From the cell containing the given text, extract its center point as (X, Y) coordinate. 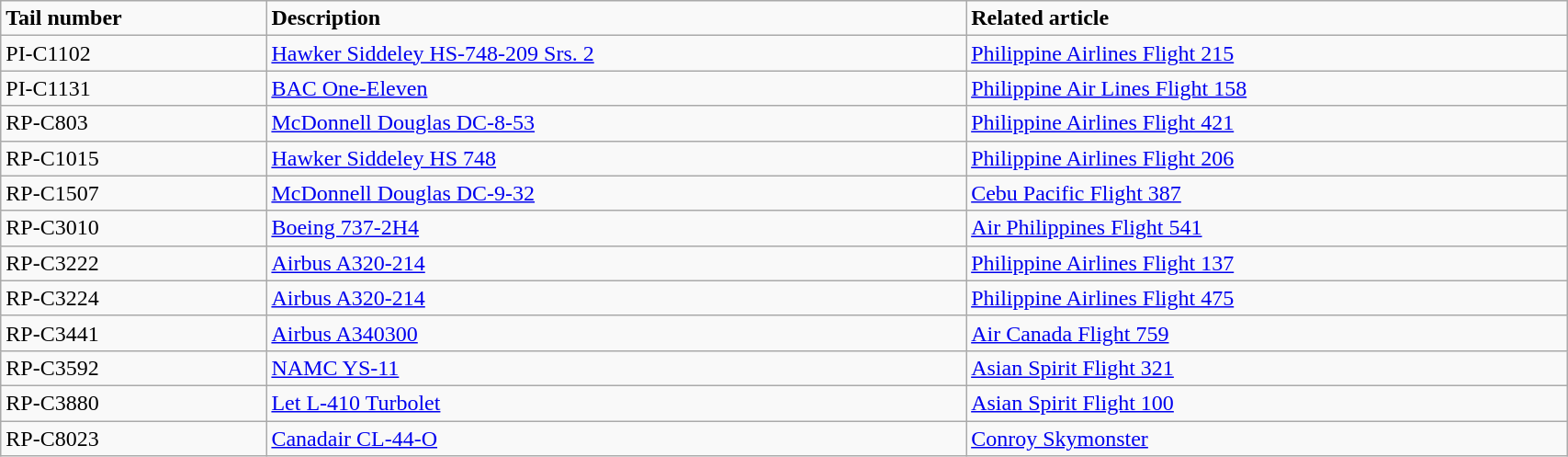
Tail number (134, 18)
Related article (1267, 18)
RP-C3441 (134, 333)
Philippine Airlines Flight 206 (1267, 158)
Boeing 737-2H4 (616, 228)
RP-C3222 (134, 263)
Airbus A340300 (616, 333)
RP-C1507 (134, 193)
RP-C3880 (134, 403)
Canadair CL-44-O (616, 439)
Asian Spirit Flight 321 (1267, 368)
Hawker Siddeley HS 748 (616, 158)
Cebu Pacific Flight 387 (1267, 193)
Hawker Siddeley HS-748-209 Srs. 2 (616, 53)
McDonnell Douglas DC-8-53 (616, 123)
Asian Spirit Flight 100 (1267, 403)
PI-C1131 (134, 88)
Philippine Airlines Flight 421 (1267, 123)
NAMC YS-11 (616, 368)
Air Canada Flight 759 (1267, 333)
RP-C8023 (134, 439)
RP-C1015 (134, 158)
RP-C803 (134, 123)
Conroy Skymonster (1267, 439)
BAC One-Eleven (616, 88)
RP-C3592 (134, 368)
Philippine Airlines Flight 215 (1267, 53)
Air Philippines Flight 541 (1267, 228)
PI-C1102 (134, 53)
Philippine Airlines Flight 475 (1267, 298)
Description (616, 18)
Philippine Air Lines Flight 158 (1267, 88)
RP-C3010 (134, 228)
Let L-410 Turbolet (616, 403)
RP-C3224 (134, 298)
McDonnell Douglas DC-9-32 (616, 193)
Philippine Airlines Flight 137 (1267, 263)
